Extract the [x, y] coordinate from the center of the cell holding the provided text.  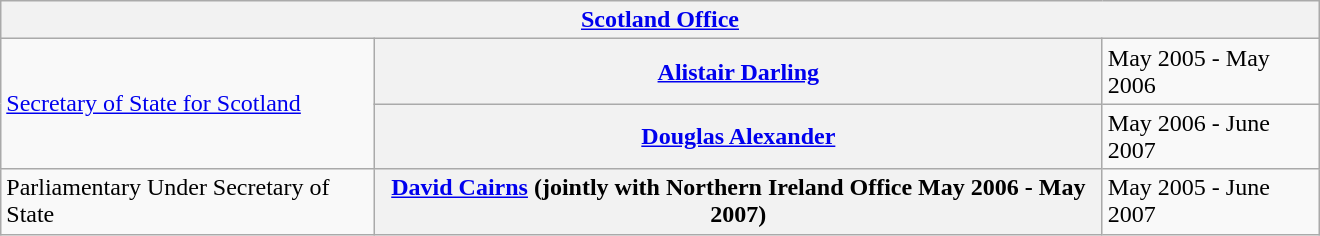
May 2005 - June 2007 [1210, 202]
May 2006 - June 2007 [1210, 136]
Secretary of State for Scotland [188, 104]
David Cairns (jointly with Northern Ireland Office May 2006 - May 2007) [738, 202]
Douglas Alexander [738, 136]
Alistair Darling [738, 72]
Parliamentary Under Secretary of State [188, 202]
May 2005 - May 2006 [1210, 72]
Scotland Office [660, 20]
